Capture the cell that displays the provided text and extract its (x, y) central coordinate. 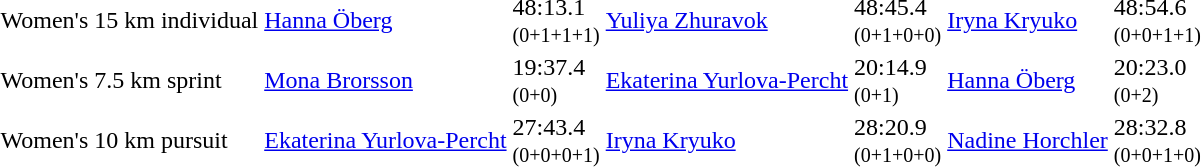
19:37.4(0+0) (556, 80)
20:14.9(0+1) (898, 80)
Mona Brorsson (386, 80)
Hanna Öberg (1028, 80)
Ekaterina Yurlova-Percht (726, 80)
